Locate the cell with the specified text and output its (X, Y) center coordinate. 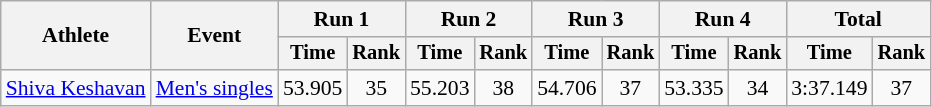
Men's singles (214, 88)
55.203 (440, 88)
35 (376, 88)
Run 3 (596, 19)
38 (503, 88)
Run 1 (342, 19)
Run 2 (468, 19)
53.905 (312, 88)
53.335 (694, 88)
Run 4 (722, 19)
34 (758, 88)
3:37.149 (829, 88)
54.706 (566, 88)
Shiva Keshavan (76, 88)
Athlete (76, 36)
Total (858, 19)
Event (214, 36)
